Find where the given text appears and provide that cell's center as [X, Y] coordinate. 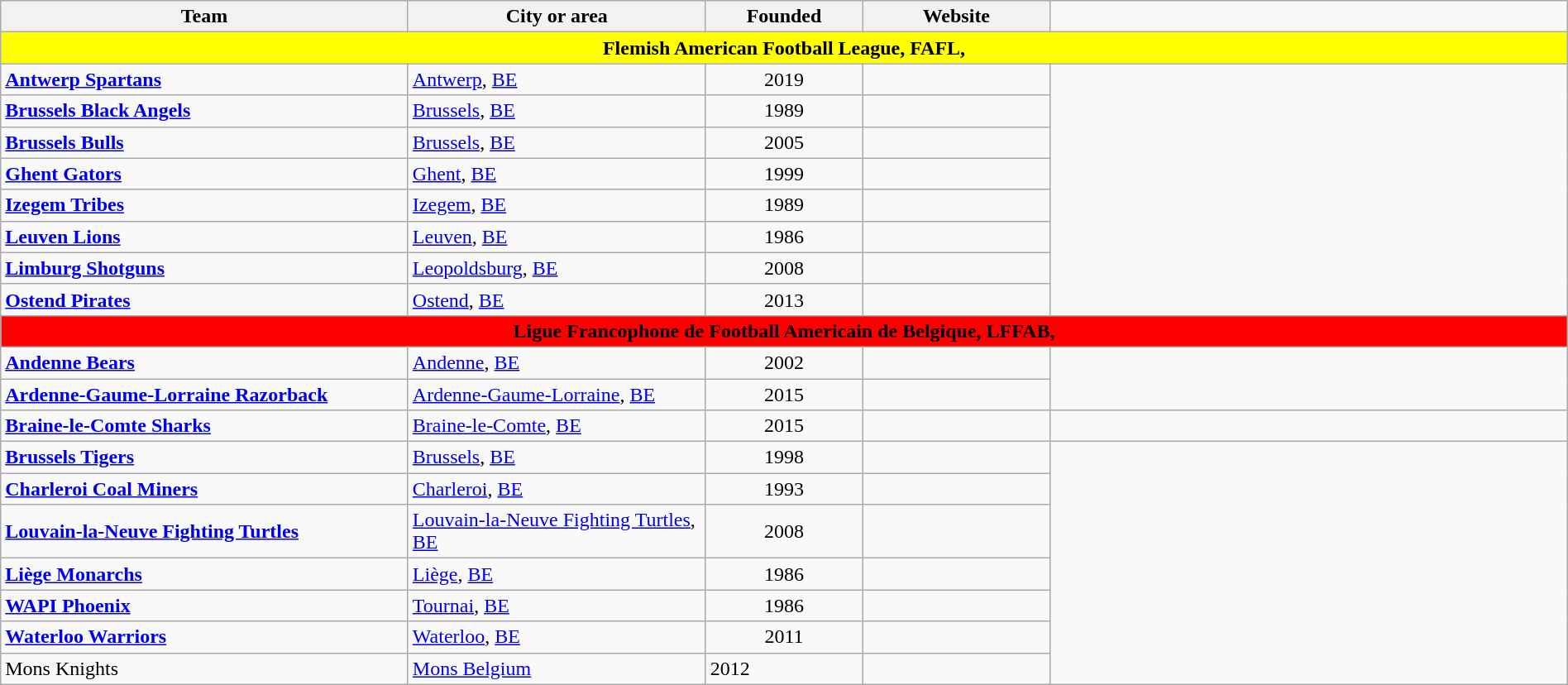
Liège, BE [557, 574]
2012 [784, 668]
Braine-le-Comte, BE [557, 426]
Waterloo, BE [557, 637]
Ostend Pirates [205, 299]
Founded [784, 17]
1993 [784, 489]
Mons Knights [205, 668]
2019 [784, 79]
Andenne, BE [557, 362]
Louvain-la-Neuve Fighting Turtles, BE [557, 531]
Website [956, 17]
Flemish American Football League, FAFL, [784, 48]
Antwerp Spartans [205, 79]
Ardenne-Gaume-Lorraine, BE [557, 395]
Braine-le-Comte Sharks [205, 426]
City or area [557, 17]
Brussels Black Angels [205, 111]
Mons Belgium [557, 668]
Ligue Francophone de Football Americain de Belgique, LFFAB, [784, 331]
Brussels Tigers [205, 457]
Izegem Tribes [205, 205]
Louvain-la-Neuve Fighting Turtles [205, 531]
2013 [784, 299]
1999 [784, 174]
2002 [784, 362]
Izegem, BE [557, 205]
Waterloo Warriors [205, 637]
Tournai, BE [557, 606]
Team [205, 17]
Limburg Shotguns [205, 268]
Ardenne-Gaume-Lorraine Razorback [205, 395]
2011 [784, 637]
Antwerp, BE [557, 79]
Brussels Bulls [205, 142]
Ostend, BE [557, 299]
Leuven Lions [205, 237]
Andenne Bears [205, 362]
Ghent, BE [557, 174]
Leopoldsburg, BE [557, 268]
Charleroi, BE [557, 489]
Liège Monarchs [205, 574]
Leuven, BE [557, 237]
WAPI Phoenix [205, 606]
Ghent Gators [205, 174]
2005 [784, 142]
1998 [784, 457]
Charleroi Coal Miners [205, 489]
